Determine the [x, y] coordinate at the center of the cell enclosing the given text.  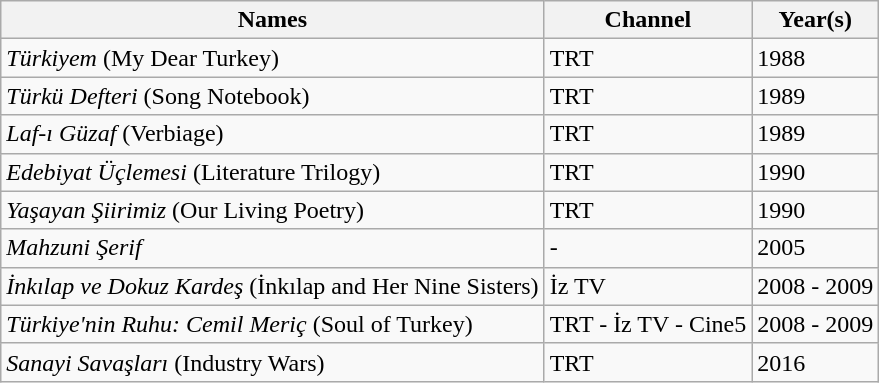
Names [272, 20]
Laf-ı Güzaf (Verbiage) [272, 134]
2016 [816, 362]
Edebiyat Üçlemesi (Literature Trilogy) [272, 172]
1988 [816, 58]
Year(s) [816, 20]
İz TV [648, 286]
Türkiye'nin Ruhu: Cemil Meriç (Soul of Turkey) [272, 324]
TRT - İz TV - Cine5 [648, 324]
2005 [816, 248]
Türkü Defteri (Song Notebook) [272, 96]
Sanayi Savaşları (Industry Wars) [272, 362]
- [648, 248]
Yaşayan Şiirimiz (Our Living Poetry) [272, 210]
Türkiyem (My Dear Turkey) [272, 58]
İnkılap ve Dokuz Kardeş (İnkılap and Her Nine Sisters) [272, 286]
Channel [648, 20]
Mahzuni Şerif [272, 248]
